Return the (X, Y) coordinate for the center point of the cell that contains the specified text.  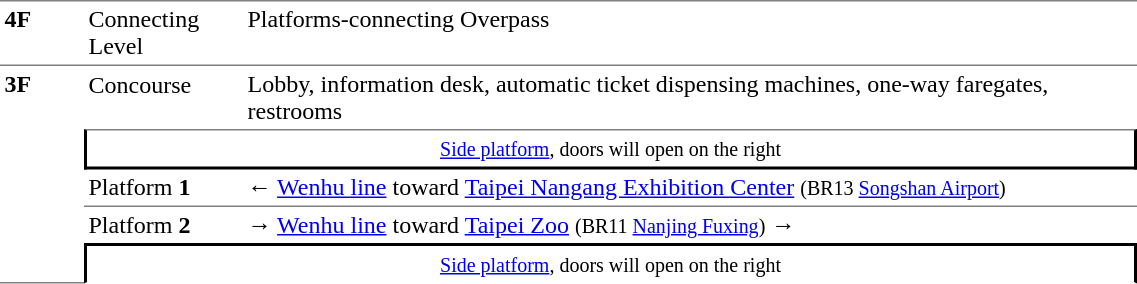
Connecting Level (164, 33)
→ Wenhu line toward Taipei Zoo (BR11 Nanjing Fuxing) → (690, 225)
← Wenhu line toward Taipei Nangang Exhibition Center (BR13 Songshan Airport) (690, 189)
Concourse (164, 98)
Platforms-connecting Overpass (690, 33)
3F (42, 175)
4F (42, 33)
Platform 1 (164, 189)
Lobby, information desk, automatic ticket dispensing machines, one-way faregates, restrooms (690, 98)
Platform 2 (164, 225)
